Return (X, Y) of the center of cell containing provided text 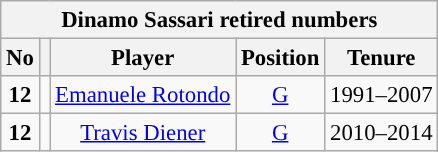
Player (143, 58)
Dinamo Sassari retired numbers (220, 20)
2010–2014 (382, 133)
Emanuele Rotondo (143, 95)
Position (280, 58)
1991–2007 (382, 95)
Travis Diener (143, 133)
Tenure (382, 58)
No (20, 58)
